Search for the cell housing the specified text and yield its [x, y] center coordinate. 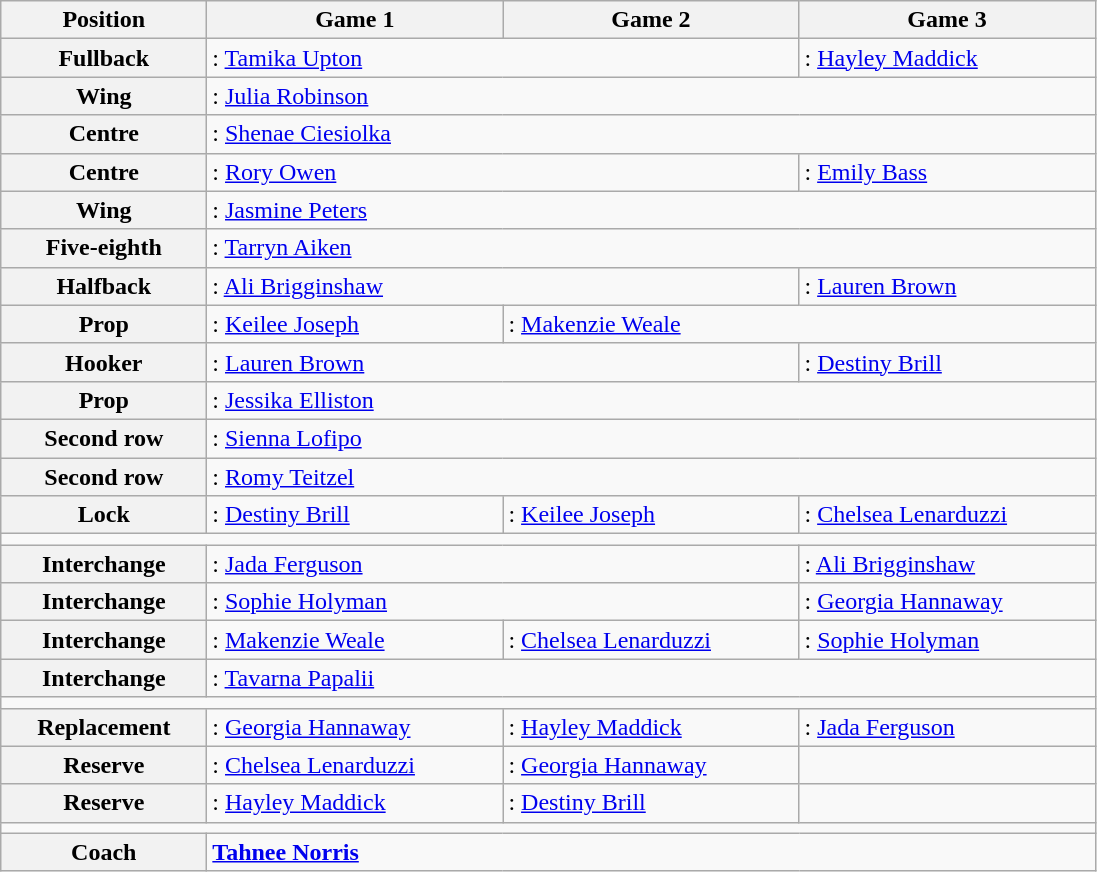
: Romy Teitzel [651, 477]
Game 2 [651, 20]
: Julia Robinson [651, 96]
Position [104, 20]
: Rory Owen [503, 172]
Tahnee Norris [651, 852]
Replacement [104, 727]
Halfback [104, 286]
Hooker [104, 362]
: Sienna Lofipo [651, 438]
Game 1 [355, 20]
: Tamika Upton [503, 58]
Fullback [104, 58]
: Tarryn Aiken [651, 248]
: Emily Bass [947, 172]
: Tavarna Papalii [651, 678]
: Shenae Ciesiolka [651, 134]
Lock [104, 515]
Coach [104, 852]
: Jasmine Peters [651, 210]
Five-eighth [104, 248]
: Jessika Elliston [651, 400]
Game 3 [947, 20]
